Return the (x, y) coordinate for the center point of the cell that contains the specified text.  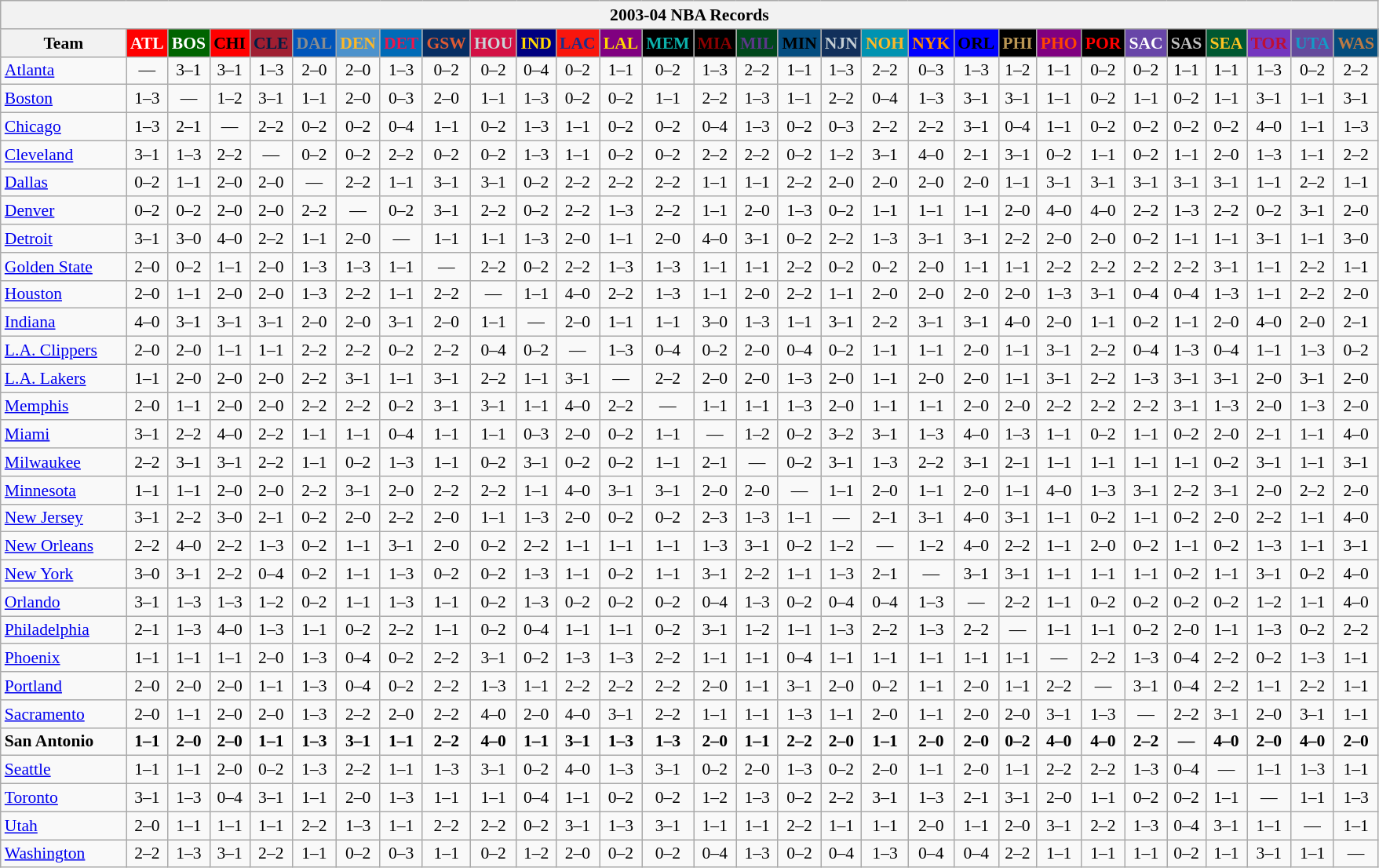
MIN (799, 43)
3–2 (841, 435)
Team (64, 43)
L.A. Lakers (64, 378)
ORL (976, 43)
Golden State (64, 267)
Chicago (64, 127)
Miami (64, 435)
Washington (64, 854)
New York (64, 574)
BOS (188, 43)
Utah (64, 826)
Indiana (64, 323)
L.A. Clippers (64, 351)
WAS (1356, 43)
San Antonio (64, 742)
Cleveland (64, 155)
NYK (931, 43)
Dallas (64, 183)
GSW (446, 43)
POR (1104, 43)
Minnesota (64, 491)
Houston (64, 294)
Milwaukee (64, 462)
Sacramento (64, 714)
LAL (622, 43)
DAL (315, 43)
Orlando (64, 602)
PHO (1060, 43)
PHI (1017, 43)
Detroit (64, 239)
DEN (358, 43)
TOR (1270, 43)
MEM (667, 43)
Atlanta (64, 71)
HOU (493, 43)
ATL (148, 43)
Toronto (64, 798)
2–3 (715, 518)
Boston (64, 99)
Phoenix (64, 658)
New Jersey (64, 518)
Seattle (64, 770)
NOH (885, 43)
SEA (1226, 43)
MIA (715, 43)
MIL (757, 43)
SAS (1187, 43)
NJN (841, 43)
IND (536, 43)
Portland (64, 686)
New Orleans (64, 546)
SAC (1146, 43)
CHI (229, 43)
Denver (64, 211)
CLE (272, 43)
Philadelphia (64, 630)
DET (402, 43)
LAC (578, 43)
UTA (1312, 43)
Memphis (64, 407)
2003-04 NBA Records (689, 15)
